Find where the given text appears and provide that cell's center as (x, y) coordinate. 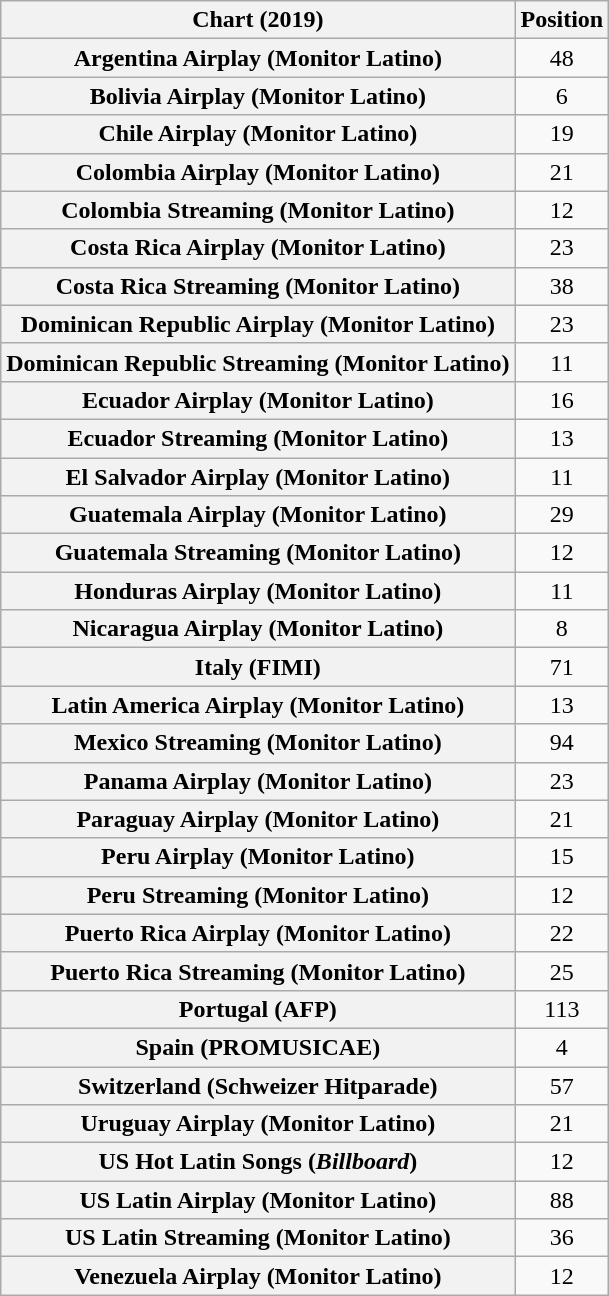
Nicaragua Airplay (Monitor Latino) (258, 629)
29 (562, 515)
Guatemala Airplay (Monitor Latino) (258, 515)
71 (562, 667)
Chart (2019) (258, 20)
8 (562, 629)
Honduras Airplay (Monitor Latino) (258, 591)
Peru Airplay (Monitor Latino) (258, 857)
16 (562, 400)
25 (562, 971)
Switzerland (Schweizer Hitparade) (258, 1085)
Position (562, 20)
4 (562, 1047)
Spain (PROMUSICAE) (258, 1047)
Puerto Rica Airplay (Monitor Latino) (258, 933)
Ecuador Airplay (Monitor Latino) (258, 400)
88 (562, 1200)
Mexico Streaming (Monitor Latino) (258, 743)
Portugal (AFP) (258, 1009)
6 (562, 96)
Ecuador Streaming (Monitor Latino) (258, 438)
38 (562, 286)
US Latin Airplay (Monitor Latino) (258, 1200)
57 (562, 1085)
Chile Airplay (Monitor Latino) (258, 134)
El Salvador Airplay (Monitor Latino) (258, 477)
US Hot Latin Songs (Billboard) (258, 1162)
22 (562, 933)
19 (562, 134)
Dominican Republic Airplay (Monitor Latino) (258, 324)
Colombia Streaming (Monitor Latino) (258, 210)
15 (562, 857)
Latin America Airplay (Monitor Latino) (258, 705)
Paraguay Airplay (Monitor Latino) (258, 819)
Puerto Rica Streaming (Monitor Latino) (258, 971)
Italy (FIMI) (258, 667)
US Latin Streaming (Monitor Latino) (258, 1238)
113 (562, 1009)
Guatemala Streaming (Monitor Latino) (258, 553)
Argentina Airplay (Monitor Latino) (258, 58)
Peru Streaming (Monitor Latino) (258, 895)
Dominican Republic Streaming (Monitor Latino) (258, 362)
Uruguay Airplay (Monitor Latino) (258, 1124)
94 (562, 743)
Venezuela Airplay (Monitor Latino) (258, 1276)
48 (562, 58)
Costa Rica Streaming (Monitor Latino) (258, 286)
Bolivia Airplay (Monitor Latino) (258, 96)
Panama Airplay (Monitor Latino) (258, 781)
Colombia Airplay (Monitor Latino) (258, 172)
Costa Rica Airplay (Monitor Latino) (258, 248)
36 (562, 1238)
